Determine the [X, Y] coordinate at the center of the cell enclosing the given text.  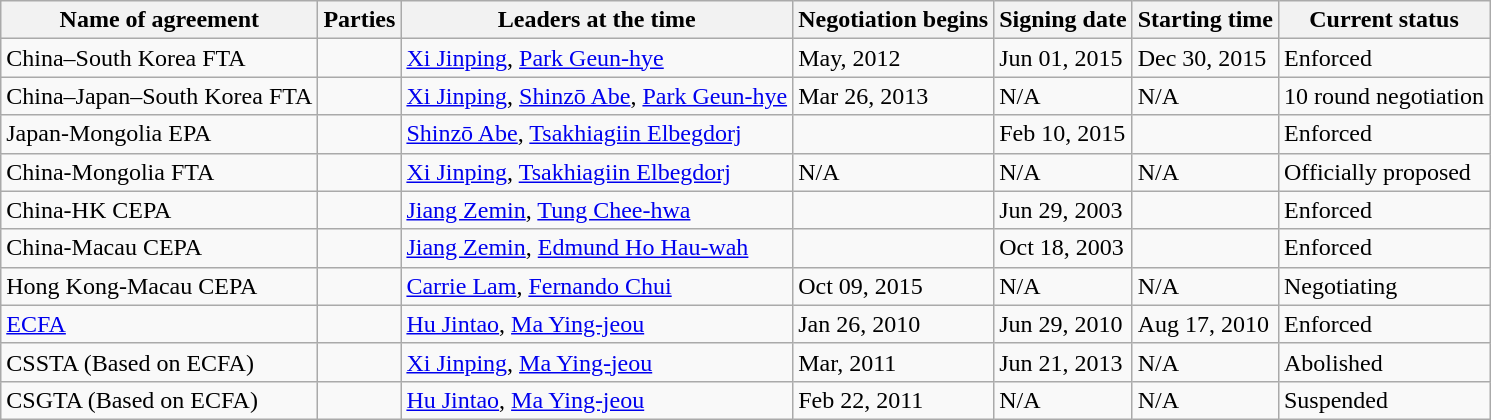
CSGTA (Based on ECFA) [160, 400]
Jiang Zemin, Tung Chee-hwa [597, 210]
Officially proposed [1384, 172]
Oct 18, 2003 [1063, 248]
Parties [360, 20]
Jiang Zemin, Edmund Ho Hau-wah [597, 248]
CSSTA (Based on ECFA) [160, 362]
Starting time [1205, 20]
China-Macau CEPA [160, 248]
Xi Jinping, Shinzō Abe, Park Geun-hye [597, 96]
Name of agreement [160, 20]
Signing date [1063, 20]
China-HK CEPA [160, 210]
ECFA [160, 324]
China–Japan–South Korea FTA [160, 96]
Feb 10, 2015 [1063, 134]
Xi Jinping, Tsakhiagiin Elbegdorj [597, 172]
Mar 26, 2013 [894, 96]
May, 2012 [894, 58]
Jan 26, 2010 [894, 324]
Abolished [1384, 362]
Aug 17, 2010 [1205, 324]
Japan-Mongolia EPA [160, 134]
Negotiation begins [894, 20]
Jun 21, 2013 [1063, 362]
10 round negotiation [1384, 96]
Xi Jinping, Park Geun-hye [597, 58]
Feb 22, 2011 [894, 400]
Shinzō Abe, Tsakhiagiin Elbegdorj [597, 134]
Jun 29, 2010 [1063, 324]
Jun 01, 2015 [1063, 58]
Mar, 2011 [894, 362]
Jun 29, 2003 [1063, 210]
Negotiating [1384, 286]
China–South Korea FTA [160, 58]
Oct 09, 2015 [894, 286]
China-Mongolia FTA [160, 172]
Current status [1384, 20]
Leaders at the time [597, 20]
Dec 30, 2015 [1205, 58]
Xi Jinping, Ma Ying-jeou [597, 362]
Hong Kong-Macau CEPA [160, 286]
Carrie Lam, Fernando Chui [597, 286]
Suspended [1384, 400]
